Scan for the cell matching the given text and deliver its [X, Y] coordinate at center. 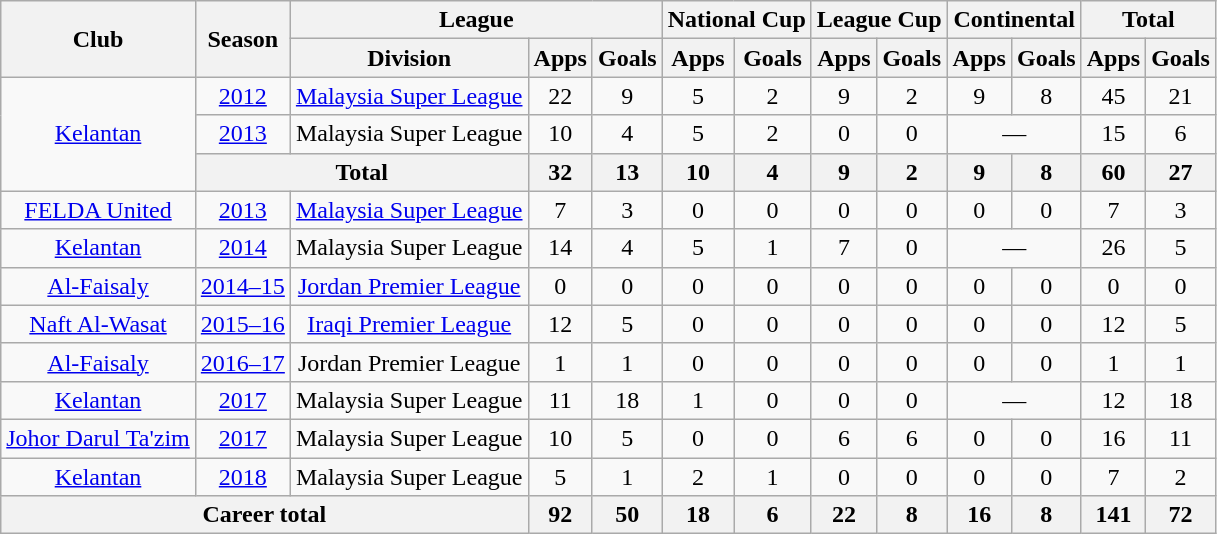
141 [1113, 515]
13 [627, 172]
Naft Al-Wasat [98, 324]
21 [1181, 96]
Career total [264, 515]
Club [98, 39]
60 [1113, 172]
Johor Darul Ta'zim [98, 438]
League Cup [879, 20]
72 [1181, 515]
14 [560, 248]
2016–17 [242, 362]
50 [627, 515]
League [476, 20]
92 [560, 515]
15 [1113, 134]
Iraqi Premier League [409, 324]
27 [1181, 172]
Season [242, 39]
45 [1113, 96]
Continental [1014, 20]
Division [409, 58]
2014–15 [242, 286]
2018 [242, 477]
2014 [242, 248]
2012 [242, 96]
2015–16 [242, 324]
FELDA United [98, 210]
National Cup [736, 20]
26 [1113, 248]
32 [560, 172]
